Extract the [X, Y] coordinate from the center of the cell holding the provided text.  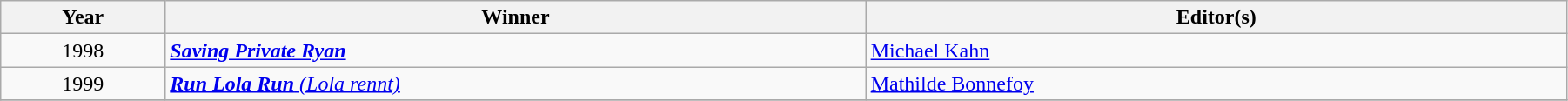
Year [84, 17]
1999 [84, 84]
Michael Kahn [1216, 50]
Saving Private Ryan [515, 50]
Winner [515, 17]
Run Lola Run (Lola rennt) [515, 84]
Mathilde Bonnefoy [1216, 84]
Editor(s) [1216, 17]
1998 [84, 50]
